Return the [X, Y] coordinate for the center point of the cell that contains the specified text.  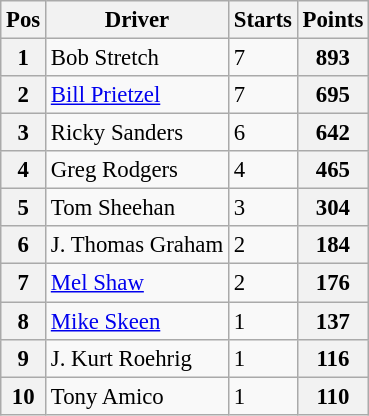
Bill Prietzel [138, 95]
10 [24, 396]
116 [332, 358]
Tony Amico [138, 396]
184 [332, 245]
176 [332, 283]
J. Thomas Graham [138, 245]
5 [24, 208]
Ricky Sanders [138, 133]
Bob Stretch [138, 58]
465 [332, 170]
Tom Sheehan [138, 208]
695 [332, 95]
642 [332, 133]
Pos [24, 20]
Driver [138, 20]
893 [332, 58]
Starts [262, 20]
8 [24, 321]
304 [332, 208]
137 [332, 321]
110 [332, 396]
Mel Shaw [138, 283]
Greg Rodgers [138, 170]
Points [332, 20]
Mike Skeen [138, 321]
J. Kurt Roehrig [138, 358]
9 [24, 358]
